Pinpoint the cell where the given text exists, returning its (X, Y) midpoint coordinate. 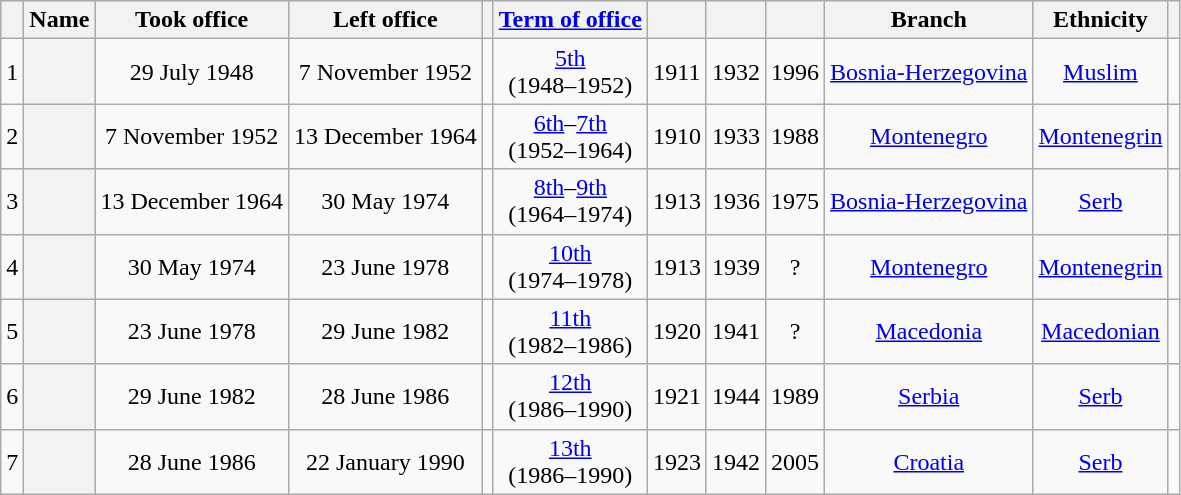
29 July 1948 (192, 72)
1944 (736, 396)
13th(1986–1990) (570, 462)
Branch (929, 20)
8th–9th(1964–1974) (570, 202)
1941 (736, 332)
1975 (794, 202)
1936 (736, 202)
Name (60, 20)
1923 (676, 462)
Ethnicity (1100, 20)
5th(1948–1952) (570, 72)
Took office (192, 20)
2005 (794, 462)
1996 (794, 72)
1921 (676, 396)
1920 (676, 332)
Serbia (929, 396)
6th–7th(1952–1964) (570, 136)
1910 (676, 136)
10th(1974–1978) (570, 266)
Term of office (570, 20)
11th(1982–1986) (570, 332)
3 (12, 202)
1932 (736, 72)
1939 (736, 266)
Macedonian (1100, 332)
1 (12, 72)
4 (12, 266)
1989 (794, 396)
Muslim (1100, 72)
6 (12, 396)
5 (12, 332)
22 January 1990 (386, 462)
7 (12, 462)
12th(1986–1990) (570, 396)
1933 (736, 136)
Croatia (929, 462)
2 (12, 136)
1988 (794, 136)
Macedonia (929, 332)
1942 (736, 462)
1911 (676, 72)
Left office (386, 20)
